Search for the cell housing the specified text and yield its (X, Y) center coordinate. 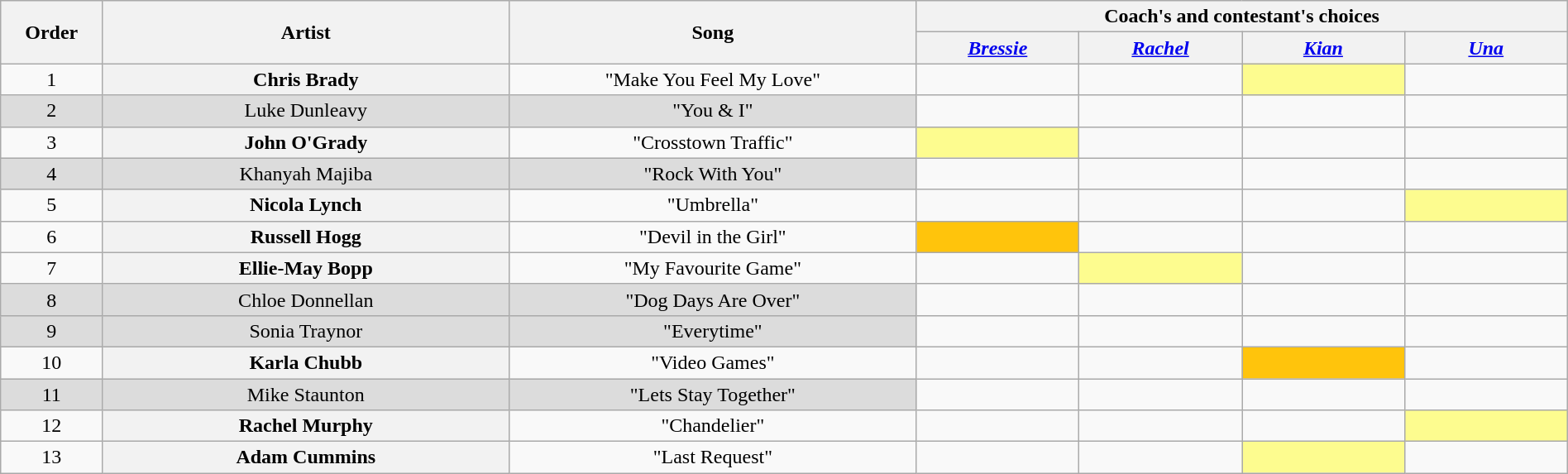
3 (51, 142)
9 (51, 331)
"Make You Feel My Love" (713, 79)
"Last Request" (713, 457)
11 (51, 395)
Order (51, 32)
"You & I" (713, 111)
10 (51, 362)
Ellie-May Bopp (306, 268)
Kian (1323, 48)
Rachel Murphy (306, 426)
Chloe Donnellan (306, 299)
Rachel (1161, 48)
John O'Grady (306, 142)
Coach's and contestant's choices (1242, 17)
Bressie (997, 48)
Adam Cummins (306, 457)
12 (51, 426)
7 (51, 268)
"Rock With You" (713, 174)
Luke Dunleavy (306, 111)
5 (51, 205)
"My Favourite Game" (713, 268)
"Crosstown Traffic" (713, 142)
Chris Brady (306, 79)
13 (51, 457)
"Everytime" (713, 331)
"Umbrella" (713, 205)
Karla Chubb (306, 362)
"Video Games" (713, 362)
Russell Hogg (306, 237)
8 (51, 299)
Sonia Traynor (306, 331)
"Devil in the Girl" (713, 237)
Khanyah Majiba (306, 174)
"Chandelier" (713, 426)
4 (51, 174)
Artist (306, 32)
Nicola Lynch (306, 205)
Mike Staunton (306, 395)
Una (1485, 48)
"Dog Days Are Over" (713, 299)
1 (51, 79)
2 (51, 111)
Song (713, 32)
6 (51, 237)
"Lets Stay Together" (713, 395)
